Identify which cell holds the provided text, then report its (x, y) central coordinate. 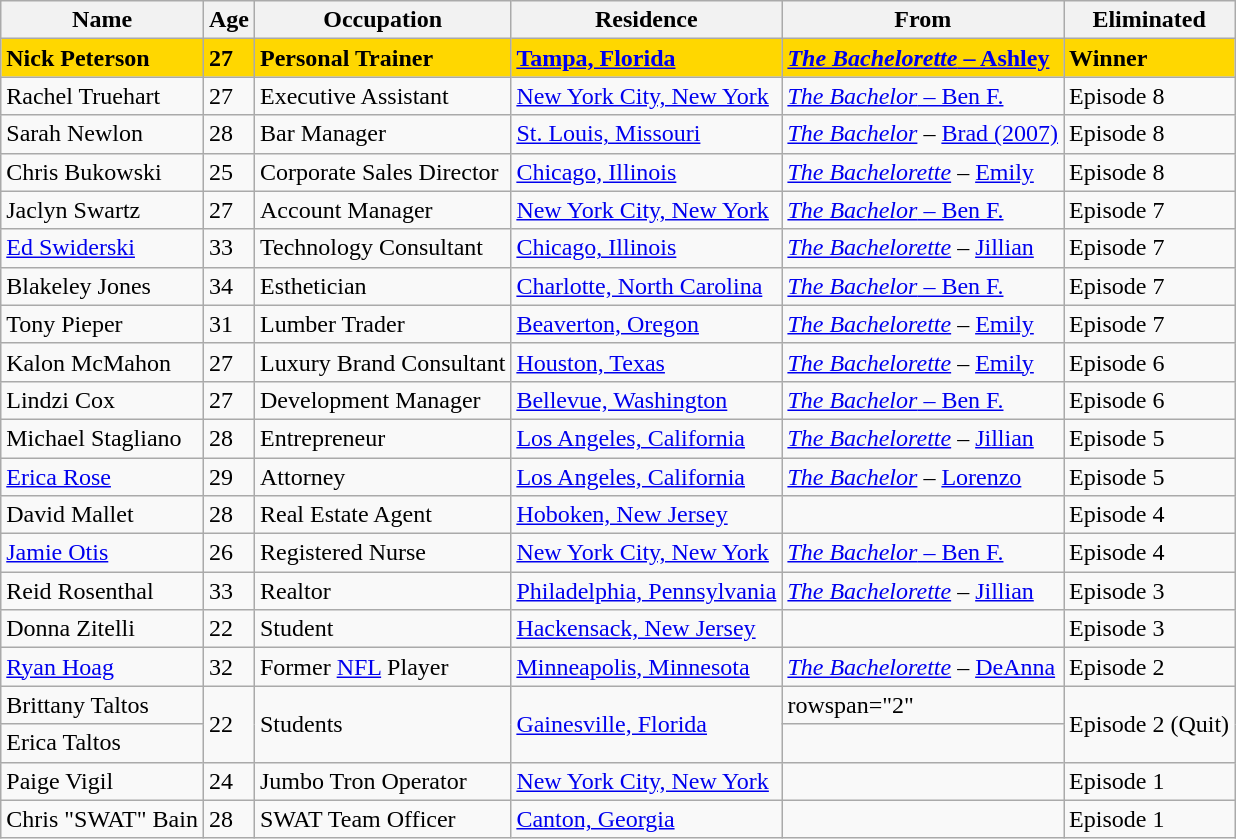
Account Manager (382, 210)
Age (228, 20)
Chris "SWAT" Bain (102, 819)
Entrepreneur (382, 438)
The Bachelor – Lorenzo (923, 477)
Development Manager (382, 400)
Jaclyn Swartz (102, 210)
Erica Taltos (102, 743)
Episode 2 (Quit) (1150, 724)
Hoboken, New Jersey (646, 515)
34 (228, 286)
Hackensack, New Jersey (646, 629)
Gainesville, Florida (646, 724)
Luxury Brand Consultant (382, 362)
Personal Trainer (382, 58)
Charlotte, North Carolina (646, 286)
Students (382, 724)
Former NFL Player (382, 667)
rowspan="2" (923, 705)
Canton, Georgia (646, 819)
From (923, 20)
The Bachelorette – DeAnna (923, 667)
The Bachelor – Brad (2007) (923, 134)
29 (228, 477)
Bellevue, Washington (646, 400)
Minneapolis, Minnesota (646, 667)
Realtor (382, 591)
31 (228, 324)
Lumber Trader (382, 324)
Student (382, 629)
Eliminated (1150, 20)
Residence (646, 20)
Jumbo Tron Operator (382, 781)
Rachel Truehart (102, 96)
Tony Pieper (102, 324)
Occupation (382, 20)
Michael Stagliano (102, 438)
Winner (1150, 58)
32 (228, 667)
Erica Rose (102, 477)
Blakeley Jones (102, 286)
St. Louis, Missouri (646, 134)
25 (228, 172)
Executive Assistant (382, 96)
Donna Zitelli (102, 629)
Name (102, 20)
Technology Consultant (382, 248)
Sarah Newlon (102, 134)
Brittany Taltos (102, 705)
The Bachelorette – Ashley (923, 58)
Philadelphia, Pennsylvania (646, 591)
Tampa, Florida (646, 58)
Beaverton, Oregon (646, 324)
Houston, Texas (646, 362)
Attorney (382, 477)
Registered Nurse (382, 553)
Esthetician (382, 286)
Jamie Otis (102, 553)
Paige Vigil (102, 781)
Corporate Sales Director (382, 172)
Ed Swiderski (102, 248)
Lindzi Cox (102, 400)
26 (228, 553)
Nick Peterson (102, 58)
Ryan Hoag (102, 667)
Real Estate Agent (382, 515)
Bar Manager (382, 134)
Reid Rosenthal (102, 591)
SWAT Team Officer (382, 819)
Episode 2 (1150, 667)
Kalon McMahon (102, 362)
Chris Bukowski (102, 172)
David Mallet (102, 515)
24 (228, 781)
